Return (X, Y) of the center of cell containing provided text 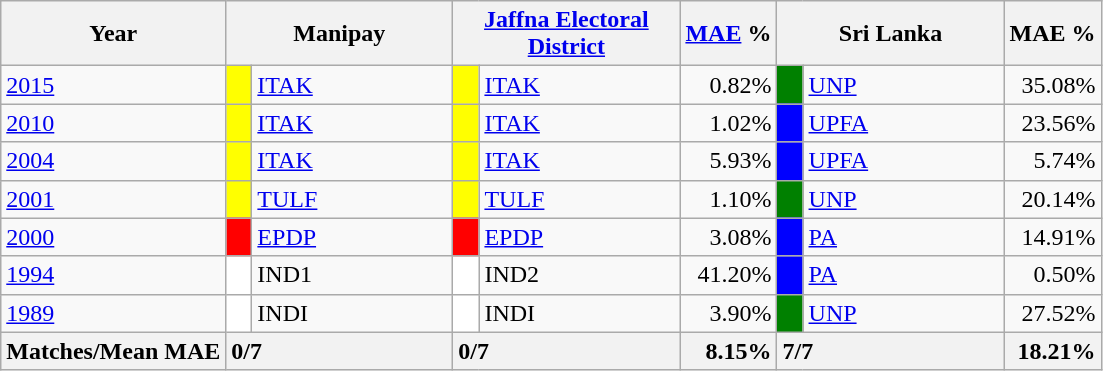
1994 (114, 275)
5.93% (728, 161)
7/7 (890, 351)
14.91% (1052, 237)
18.21% (1052, 351)
Year (114, 34)
2010 (114, 123)
IND2 (580, 275)
3.90% (728, 313)
1.02% (728, 123)
Manipay (340, 34)
41.20% (728, 275)
3.08% (728, 237)
2000 (114, 237)
IND1 (352, 275)
Sri Lanka (890, 34)
27.52% (1052, 313)
23.56% (1052, 123)
8.15% (728, 351)
Jaffna Electoral District (566, 34)
2004 (114, 161)
0.82% (728, 85)
20.14% (1052, 199)
1989 (114, 313)
1.10% (728, 199)
35.08% (1052, 85)
5.74% (1052, 161)
Matches/Mean MAE (114, 351)
2001 (114, 199)
0.50% (1052, 275)
2015 (114, 85)
